Return the [X, Y] coordinate for the center point of the cell that contains the specified text.  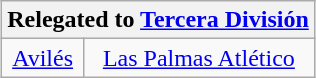
Avilés [43, 58]
Relegated to Tercera División [158, 20]
Las Palmas Atlético [198, 58]
